Identify which cell holds the provided text, then report its [X, Y] central coordinate. 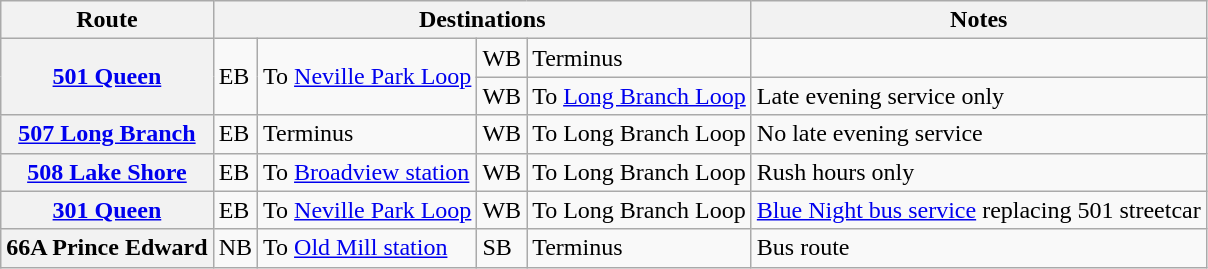
301 Queen [107, 210]
Notes [978, 20]
507 Long Branch [107, 134]
Route [107, 20]
Destinations [482, 20]
SB [502, 248]
66A Prince Edward [107, 248]
Blue Night bus service replacing 501 streetcar [978, 210]
To Old Mill station [368, 248]
Rush hours only [978, 172]
Late evening service only [978, 96]
To Broadview station [368, 172]
No late evening service [978, 134]
501 Queen [107, 77]
NB [235, 248]
Bus route [978, 248]
508 Lake Shore [107, 172]
